Locate the cell with the specified text and output its (x, y) center coordinate. 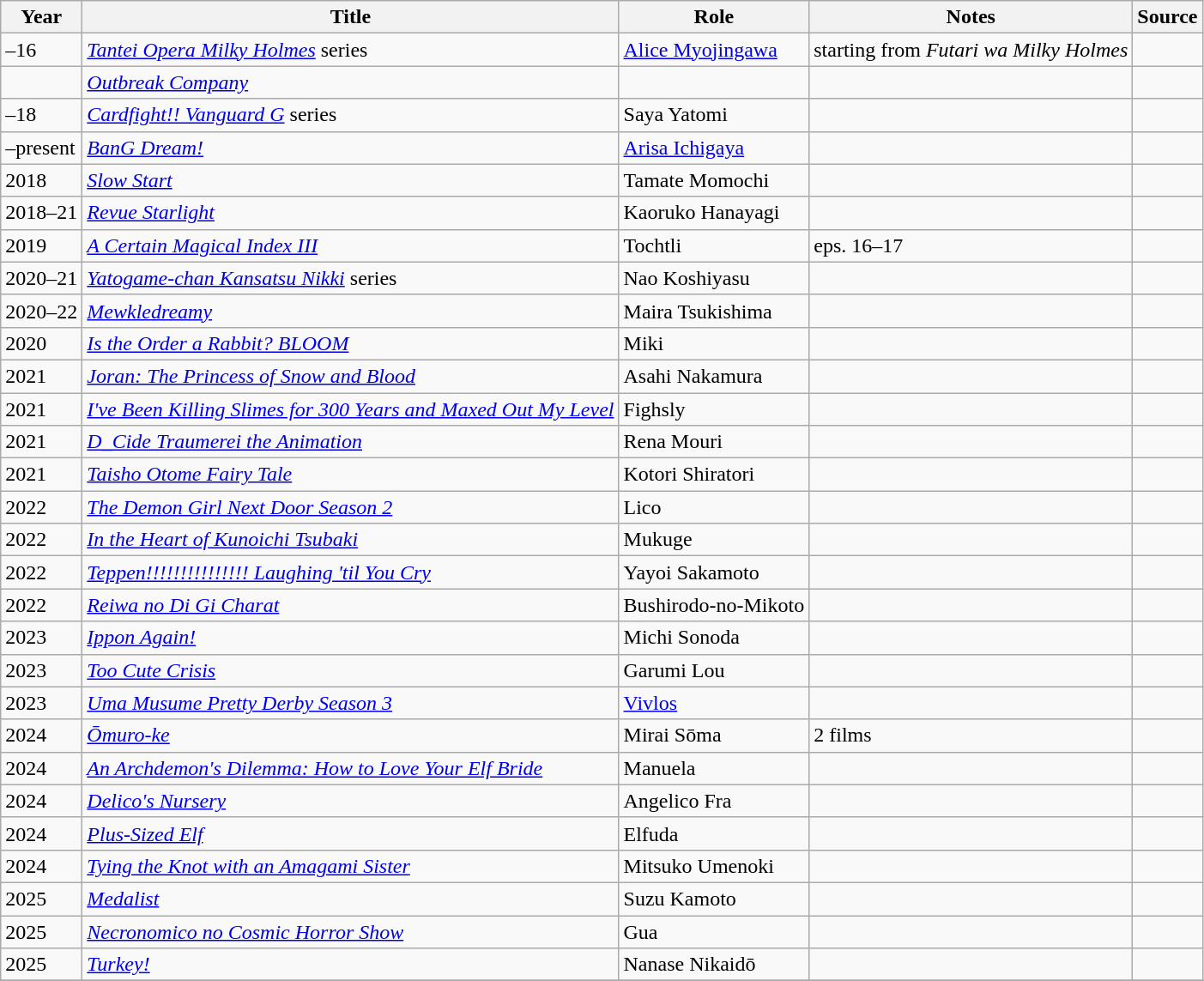
Turkey! (350, 965)
Revue Starlight (350, 213)
Necronomico no Cosmic Horror Show (350, 931)
Gua (714, 931)
Alice Myojingawa (714, 50)
2020–22 (41, 311)
–16 (41, 50)
D_Cide Traumerei the Animation (350, 442)
Garumi Lou (714, 670)
Tying the Knot with an Amagami Sister (350, 866)
Nanase Nikaidō (714, 965)
I've Been Killing Slimes for 300 Years and Maxed Out My Level (350, 409)
2019 (41, 245)
Title (350, 17)
Tamate Momochi (714, 180)
Is the Order a Rabbit? BLOOM (350, 343)
Kaoruko Hanayagi (714, 213)
2020 (41, 343)
Tantei Opera Milky Holmes series (350, 50)
starting from Futari wa Milky Holmes (971, 50)
Saya Yatomi (714, 115)
Lico (714, 507)
eps. 16–17 (971, 245)
Too Cute Crisis (350, 670)
Michi Sonoda (714, 638)
Miki (714, 343)
Mukuge (714, 540)
2 films (971, 736)
2018–21 (41, 213)
Role (714, 17)
Rena Mouri (714, 442)
Mirai Sōma (714, 736)
Maira Tsukishima (714, 311)
Slow Start (350, 180)
Plus-Sized Elf (350, 833)
Outbreak Company (350, 82)
Tochtli (714, 245)
Ōmuro-ke (350, 736)
Elfuda (714, 833)
Medalist (350, 899)
–18 (41, 115)
Mewkledreamy (350, 311)
Arisa Ichigaya (714, 148)
Uma Musume Pretty Derby Season 3 (350, 703)
Delico's Nursery (350, 801)
Manuela (714, 768)
Cardfight!! Vanguard G series (350, 115)
Teppen!!!!!!!!!!!!!!! Laughing 'til You Cry (350, 572)
An Archdemon's Dilemma: How to Love Your Elf Bride (350, 768)
Fighsly (714, 409)
Reiwa no Di Gi Charat (350, 605)
Bushirodo-no-Mikoto (714, 605)
–present (41, 148)
Angelico Fra (714, 801)
Asahi Nakamura (714, 376)
Ippon Again! (350, 638)
Yayoi Sakamoto (714, 572)
2020–21 (41, 278)
Mitsuko Umenoki (714, 866)
In the Heart of Kunoichi Tsubaki (350, 540)
Yatogame-chan Kansatsu Nikki series (350, 278)
A Certain Magical Index III (350, 245)
Notes (971, 17)
BanG Dream! (350, 148)
Joran: The Princess of Snow and Blood (350, 376)
Taisho Otome Fairy Tale (350, 475)
Nao Koshiyasu (714, 278)
Vivlos (714, 703)
The Demon Girl Next Door Season 2 (350, 507)
Suzu Kamoto (714, 899)
Source (1167, 17)
2018 (41, 180)
Year (41, 17)
Kotori Shiratori (714, 475)
